Locate the cell with the specified text and output its [x, y] center coordinate. 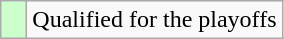
Qualified for the playoffs [154, 20]
